Extract the (X, Y) coordinate from the center of the cell holding the provided text.  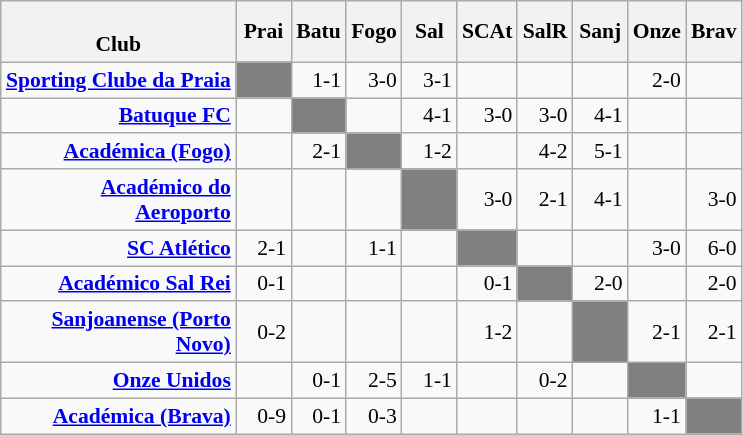
SC Atlético (118, 248)
Onze (657, 32)
SalR (544, 32)
5-1 (600, 152)
Sanjoanense (Porto Novo) (118, 332)
Sanj (600, 32)
Batu (318, 32)
Fogo (374, 32)
Onze Unidos (118, 381)
Prai (264, 32)
4-2 (544, 152)
6-0 (714, 248)
2-5 (374, 381)
0-9 (264, 416)
Académica (Brava) (118, 416)
0-3 (374, 416)
3-1 (430, 80)
Brav (714, 32)
Académico do Aeroporto (118, 200)
Club (118, 32)
Sal (430, 32)
Académica (Fogo) (118, 152)
Sporting Clube da Praia (118, 80)
SCAt (488, 32)
Batuque FC (118, 116)
Académico Sal Rei (118, 284)
